Identify which cell holds the provided text, then report its [X, Y] central coordinate. 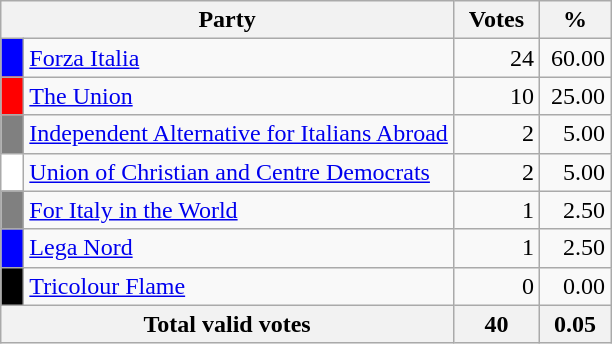
Forza Italia [239, 58]
40 [496, 324]
25.00 [574, 96]
Tricolour Flame [239, 286]
60.00 [574, 58]
Independent Alternative for Italians Abroad [239, 134]
0.05 [574, 324]
Lega Nord [239, 248]
0.00 [574, 286]
0 [496, 286]
24 [496, 58]
Union of Christian and Centre Democrats [239, 172]
Party [228, 20]
Votes [496, 20]
For Italy in the World [239, 210]
Total valid votes [228, 324]
% [574, 20]
The Union [239, 96]
10 [496, 96]
